Output the (X, Y) coordinate of the center of the cell containing the given text.  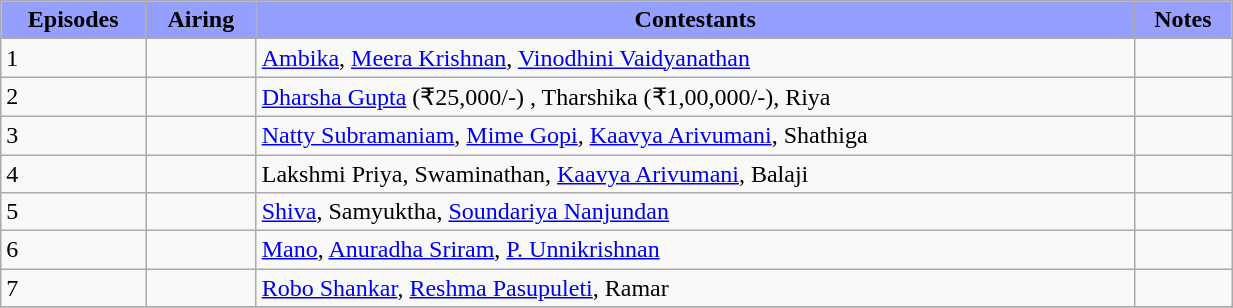
Lakshmi Priya, Swaminathan, Kaavya Arivumani, Balaji (695, 173)
Dharsha Gupta (₹25,000/-) , Tharshika (₹1,00,000/-), Riya (695, 97)
Airing (202, 20)
Natty Subramaniam, Mime Gopi, Kaavya Arivumani, Shathiga (695, 135)
Episodes (74, 20)
Robo Shankar, Reshma Pasupuleti, Ramar (695, 288)
2 (74, 97)
Mano, Anuradha Sriram, P. Unnikrishnan (695, 250)
7 (74, 288)
4 (74, 173)
Shiva, Samyuktha, Soundariya Nanjundan (695, 212)
Contestants (695, 20)
Notes (1182, 20)
1 (74, 58)
5 (74, 212)
3 (74, 135)
Ambika, Meera Krishnan, Vinodhini Vaidyanathan (695, 58)
6 (74, 250)
